Return the [x, y] coordinate for the center point of the cell that contains the specified text.  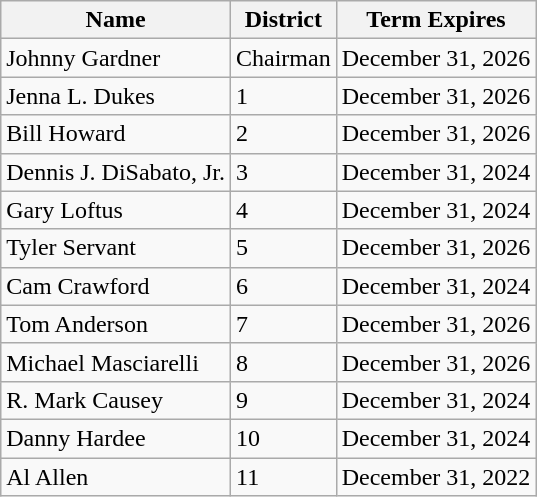
Chairman [283, 58]
Johnny Gardner [116, 58]
1 [283, 96]
5 [283, 248]
Michael Masciarelli [116, 362]
Tyler Servant [116, 248]
3 [283, 172]
Jenna L. Dukes [116, 96]
8 [283, 362]
6 [283, 286]
December 31, 2022 [436, 477]
10 [283, 438]
Al Allen [116, 477]
Tom Anderson [116, 324]
Cam Crawford [116, 286]
Term Expires [436, 20]
Bill Howard [116, 134]
R. Mark Causey [116, 400]
Name [116, 20]
District [283, 20]
Dennis J. DiSabato, Jr. [116, 172]
2 [283, 134]
11 [283, 477]
7 [283, 324]
4 [283, 210]
Danny Hardee [116, 438]
Gary Loftus [116, 210]
9 [283, 400]
